For the text-containing cell, return its midpoint in (X, Y) coordinate format. 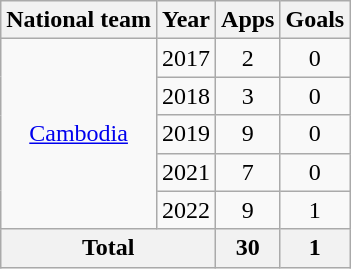
National team (79, 20)
2019 (186, 134)
7 (248, 172)
Total (108, 248)
2018 (186, 96)
2017 (186, 58)
Goals (315, 20)
3 (248, 96)
Apps (248, 20)
2 (248, 58)
Year (186, 20)
2021 (186, 172)
2022 (186, 210)
30 (248, 248)
Cambodia (79, 134)
